Return the [X, Y] coordinate for the center point of the cell that contains the specified text.  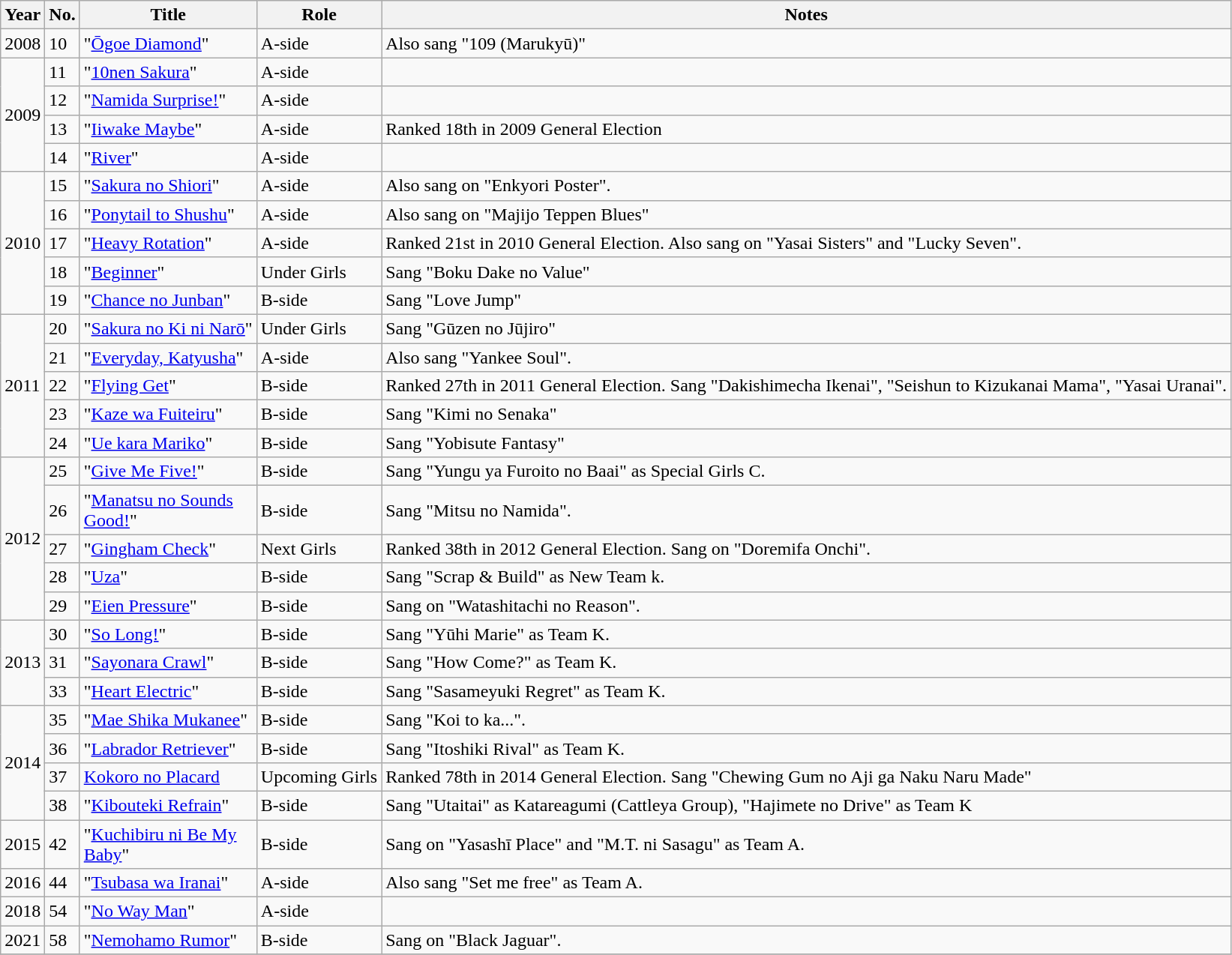
21 [62, 358]
"Give Me Five!" [168, 472]
2009 [22, 115]
37 [62, 777]
Sang "Utaitai" as Katareagumi (Cattleya Group), "Hajimete no Drive" as Team K [807, 805]
"Uza" [168, 577]
Ranked 27th in 2011 General Election. Sang "Dakishimecha Ikenai", "Seishun to Kizukanai Mama", "Yasai Uranai". [807, 386]
36 [62, 748]
29 [62, 606]
42 [62, 844]
Sang "Yobisute Fantasy" [807, 443]
2018 [22, 912]
16 [62, 214]
Sang "Yūhi Marie" as Team K. [807, 634]
"Kibouteki Refrain" [168, 805]
2012 [22, 538]
Role [319, 15]
14 [62, 157]
"Manatsu no Sounds Good!" [168, 510]
"River" [168, 157]
"Sayonara Crawl" [168, 663]
Notes [807, 15]
Sang "How Come?" as Team K. [807, 663]
Sang "Gūzen no Jūjiro" [807, 328]
"Chance no Junban" [168, 300]
No. [62, 15]
26 [62, 510]
20 [62, 328]
54 [62, 912]
Also sang "Yankee Soul". [807, 358]
Title [168, 15]
2008 [22, 43]
Sang "Mitsu no Namida". [807, 510]
Next Girls [319, 549]
30 [62, 634]
"Ōgoe Diamond" [168, 43]
"Ponytail to Shushu" [168, 214]
"Eien Pressure" [168, 606]
33 [62, 691]
"No Way Man" [168, 912]
Sang "Love Jump" [807, 300]
Sang "Koi to ka...". [807, 720]
27 [62, 549]
"Nemohamo Rumor" [168, 940]
Also sang on "Enkyori Poster". [807, 186]
58 [62, 940]
"Iiwake Maybe" [168, 129]
2011 [22, 385]
"Gingham Check" [168, 549]
Upcoming Girls [319, 777]
"Ue kara Mariko" [168, 443]
Sang "Sasameyuki Regret" as Team K. [807, 691]
Ranked 38th in 2012 General Election. Sang on "Doremifa Onchi". [807, 549]
"Beginner" [168, 271]
22 [62, 386]
23 [62, 415]
44 [62, 883]
Year [22, 15]
Sang "Yungu ya Furoito no Baai" as Special Girls C. [807, 472]
Ranked 18th in 2009 General Election [807, 129]
11 [62, 72]
2013 [22, 663]
18 [62, 271]
"Flying Get" [168, 386]
31 [62, 663]
15 [62, 186]
12 [62, 100]
"Heart Electric" [168, 691]
Sang on "Yasashī Place" and "M.T. ni Sasagu" as Team A. [807, 844]
Sang "Scrap & Build" as New Team k. [807, 577]
"Mae Shika Mukanee" [168, 720]
2010 [22, 243]
"10nen Sakura" [168, 72]
Ranked 78th in 2014 General Election. Sang "Chewing Gum no Aji ga Naku Naru Made" [807, 777]
Sang on "Watashitachi no Reason". [807, 606]
"Namida Surprise!" [168, 100]
Sang "Boku Dake no Value" [807, 271]
Also sang "Set me free" as Team A. [807, 883]
25 [62, 472]
Sang "Kimi no Senaka" [807, 415]
2015 [22, 844]
"So Long!" [168, 634]
10 [62, 43]
Sang on "Black Jaguar". [807, 940]
24 [62, 443]
Also sang on "Majijo Teppen Blues" [807, 214]
19 [62, 300]
Kokoro no Placard [168, 777]
Also sang "109 (Marukyū)" [807, 43]
35 [62, 720]
17 [62, 243]
"Heavy Rotation" [168, 243]
2021 [22, 940]
"Kuchibiru ni Be My Baby" [168, 844]
13 [62, 129]
Sang "Itoshiki Rival" as Team K. [807, 748]
"Sakura no Ki ni Narō" [168, 328]
"Sakura no Shiori" [168, 186]
"Labrador Retriever" [168, 748]
"Tsubasa wa Iranai" [168, 883]
"Everyday, Katyusha" [168, 358]
2016 [22, 883]
2014 [22, 762]
"Kaze wa Fuiteiru" [168, 415]
28 [62, 577]
38 [62, 805]
Ranked 21st in 2010 General Election. Also sang on "Yasai Sisters" and "Lucky Seven". [807, 243]
